Find where the given text appears and provide that cell's center as (x, y) coordinate. 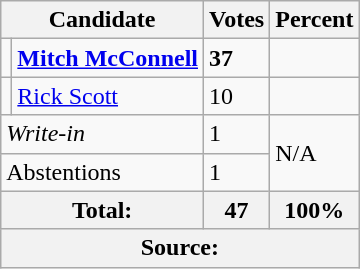
Mitch McConnell (108, 58)
Rick Scott (108, 96)
N/A (314, 153)
47 (237, 210)
Percent (314, 20)
Source: (180, 248)
37 (237, 58)
Votes (237, 20)
10 (237, 96)
Write-in (102, 134)
100% (314, 210)
Candidate (102, 20)
Total: (102, 210)
Abstentions (102, 172)
